Extract the [X, Y] coordinate from the center of the cell holding the provided text.  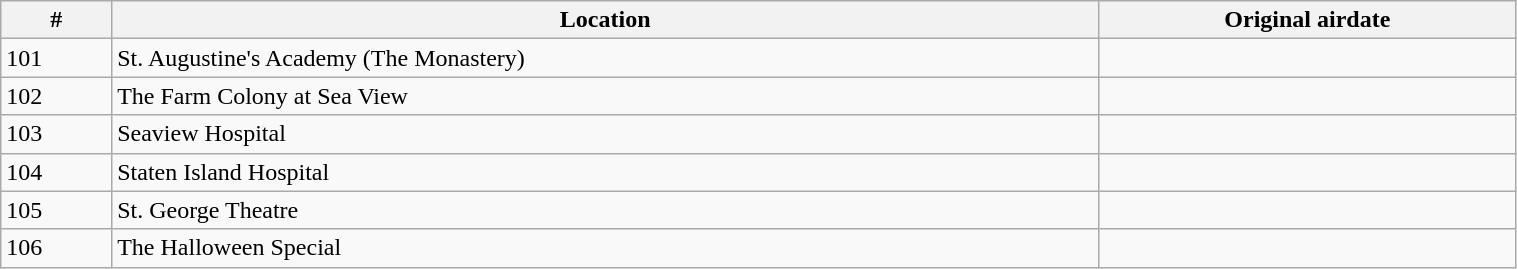
102 [56, 96]
103 [56, 134]
105 [56, 210]
Original airdate [1308, 20]
Seaview Hospital [606, 134]
The Halloween Special [606, 248]
St. George Theatre [606, 210]
Staten Island Hospital [606, 172]
# [56, 20]
St. Augustine's Academy (The Monastery) [606, 58]
104 [56, 172]
101 [56, 58]
Location [606, 20]
The Farm Colony at Sea View [606, 96]
106 [56, 248]
